Scan for the cell matching the given text and deliver its [x, y] coordinate at center. 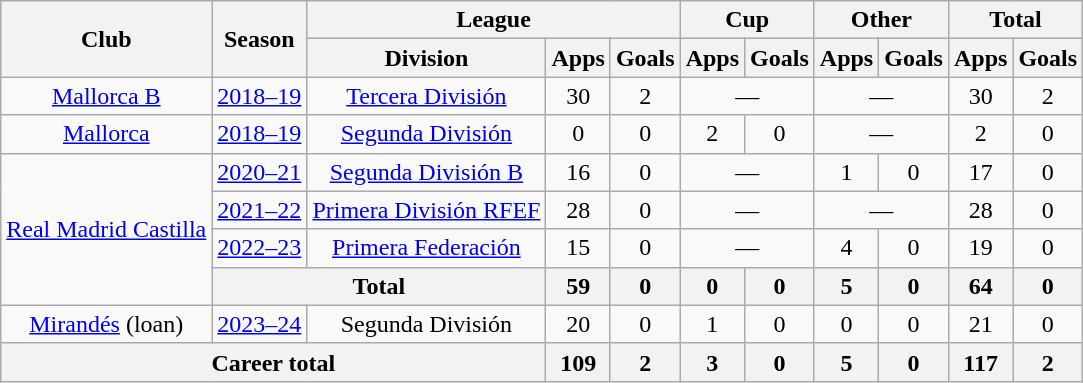
Club [106, 39]
109 [578, 362]
Real Madrid Castilla [106, 229]
2022–23 [260, 248]
League [494, 20]
117 [980, 362]
20 [578, 324]
3 [712, 362]
59 [578, 286]
Mallorca [106, 134]
Other [881, 20]
Primera División RFEF [426, 210]
Primera Federación [426, 248]
Segunda División B [426, 172]
Division [426, 58]
4 [846, 248]
Season [260, 39]
16 [578, 172]
Mirandés (loan) [106, 324]
21 [980, 324]
17 [980, 172]
Cup [747, 20]
64 [980, 286]
Tercera División [426, 96]
Career total [274, 362]
2021–22 [260, 210]
Mallorca B [106, 96]
19 [980, 248]
2023–24 [260, 324]
15 [578, 248]
2020–21 [260, 172]
